From the cell containing the given text, extract its center point as [x, y] coordinate. 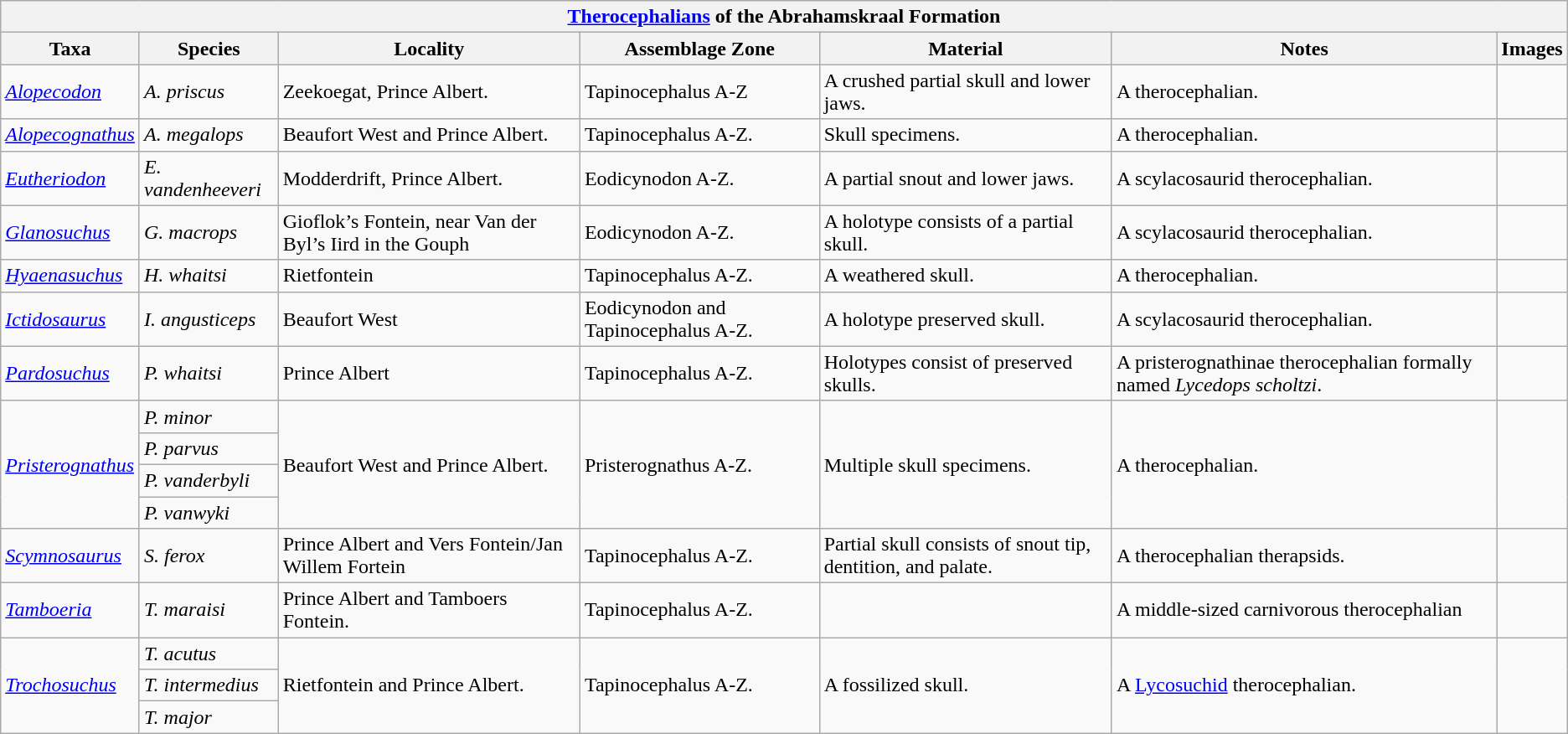
Gioflok’s Fontein, near Van der Byl’s Iird in the Gouph [429, 233]
A partial snout and lower jaws. [965, 178]
Pristerognathus [70, 464]
H. whaitsi [209, 276]
Trochosuchus [70, 685]
Zeekoegat, Prince Albert. [429, 92]
Multiple skull specimens. [965, 464]
Assemblage Zone [699, 49]
A Lycosuchid therocephalian. [1303, 685]
Locality [429, 49]
Beaufort West [429, 318]
Skull specimens. [965, 135]
E. vandenheeveri [209, 178]
T. major [209, 717]
A therocephalian therapsids. [1303, 556]
Scymnosaurus [70, 556]
P. vanwyki [209, 512]
Images [1532, 49]
T. acutus [209, 654]
A weathered skull. [965, 276]
Pristerognathus A-Z. [699, 464]
Taxa [70, 49]
Alopecodon [70, 92]
A middle-sized carnivorous therocephalian [1303, 610]
P. vanderbyli [209, 480]
T. intermedius [209, 685]
Notes [1303, 49]
A pristerognathinae therocephalian formally named Lycedops scholtzi. [1303, 374]
P. parvus [209, 448]
Eodicynodon and Tapinocephalus A-Z. [699, 318]
Modderdrift, Prince Albert. [429, 178]
A. priscus [209, 92]
A. megalops [209, 135]
Hyaenasuchus [70, 276]
P. minor [209, 416]
A fossilized skull. [965, 685]
G. macrops [209, 233]
Prince Albert [429, 374]
I. angusticeps [209, 318]
Prince Albert and Vers Fontein/Jan Willem Fortein [429, 556]
Pardosuchus [70, 374]
Rietfontein [429, 276]
S. ferox [209, 556]
Species [209, 49]
Therocephalians of the Abrahamskraal Formation [784, 17]
Tapinocephalus A-Z [699, 92]
Glanosuchus [70, 233]
Partial skull consists of snout tip, dentition, and palate. [965, 556]
T. maraisi [209, 610]
Material [965, 49]
Alopecognathus [70, 135]
Tamboeria [70, 610]
Holotypes consist of preserved skulls. [965, 374]
Eutheriodon [70, 178]
A holotype consists of a partial skull. [965, 233]
P. whaitsi [209, 374]
Rietfontein and Prince Albert. [429, 685]
Ictidosaurus [70, 318]
A crushed partial skull and lower jaws. [965, 92]
A holotype preserved skull. [965, 318]
Prince Albert and Tamboers Fontein. [429, 610]
